Provide the [X, Y] coordinate of the cell's center where the given text is located.  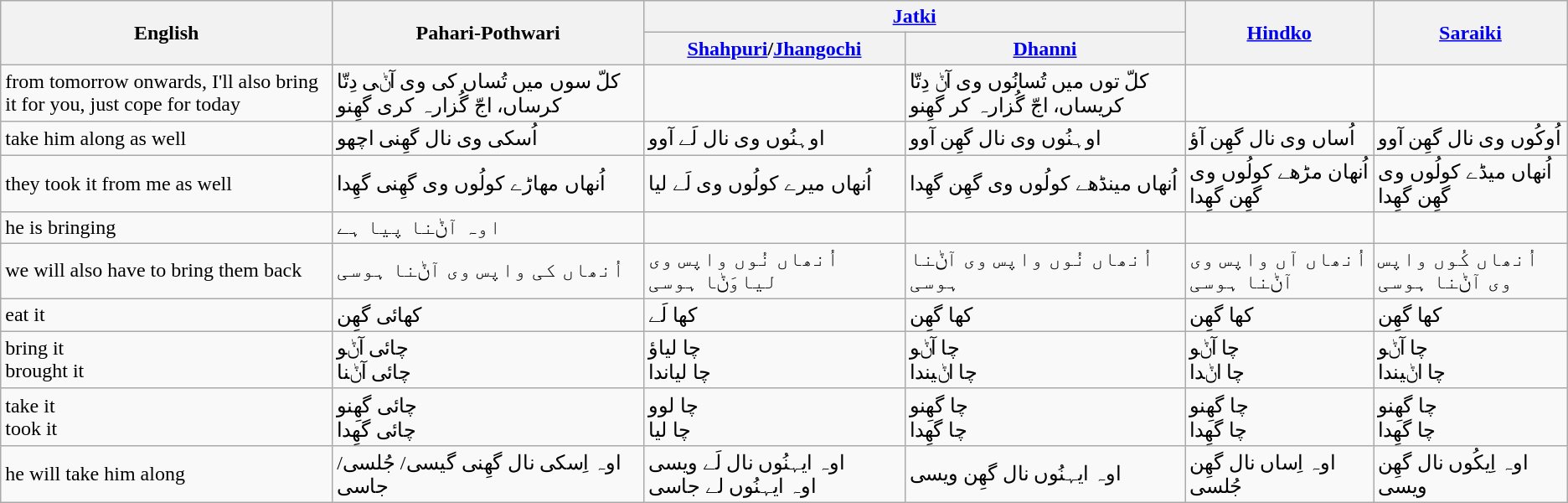
English [167, 33]
اُنھاں نُوں واپس وی لیاوَݨا ہوسی [775, 272]
چائی آݨوچائی آݨنا [488, 360]
اوہ اِساں نال گھِن جُلسی [1280, 474]
اُسکی وی نال گھِنی اچھو [488, 138]
we will also have to bring them back [167, 272]
اوہ ایہنُوں نال گھِن ویسی [1044, 474]
Saraiki [1471, 33]
کلّ توں میں تُسانُوں وی آݨ دِتّا کریساں، اجّ گُزارہ کر گھِنو [1044, 93]
Hindko [1280, 33]
Jatki [915, 17]
اُنھاں مھاڑے کولُوں وی گھِنی گھِدا [488, 183]
اُنھان مڑھے کولُوں وی گھِن گھِدا [1280, 183]
he will take him along [167, 474]
کلّ سوں میں تُساں کی وی آݨی دِتّا کرساں، اجّ گُزارہ کری گھِنو [488, 93]
eat it [167, 315]
اوہنُوں وی نال گھِن آوو [1044, 138]
اُنھاں نُوں واپس وی آݨنا ہوسی [1044, 272]
کھائی گھِن [488, 315]
اُوکُوں وی نال گھِن آوو [1471, 138]
اوہ اِیکُوں نال گھِن ویسی [1471, 474]
bring itbrought it [167, 360]
اُنھاں میرے کولُوں وی لَے لیا [775, 183]
چائی گھِنوچائی گھِدا [488, 417]
کھا لَے [775, 315]
چا لیاؤچا لیاندا [775, 360]
اوہ ایہنُوں نال لَے ویسیاوہ ایہنُوں لے جاسی [775, 474]
اوہ اِسکی نال گھِنی گیسی/ جُلسی/ جاسی [488, 474]
اُنھاں کُوں واپس وی آݨنا ہوسی [1471, 272]
اوہ آݨنا پیا ہے [488, 228]
اُنھاں آں واپس وی آݨنا ہوسی [1280, 272]
اُساں وی نال گھِن آؤ [1280, 138]
چا لووچا لیا [775, 417]
Pahari-Pothwari [488, 33]
take ittook it [167, 417]
اُنھاں کی واپس وی آݨنا ہوسی [488, 272]
Dhanni [1044, 49]
take him along as well [167, 138]
اوہنُوں وی نال لَے آوو [775, 138]
اُنھاں مینڈھے کولُوں وی گھِن گھِدا [1044, 183]
they took it from me as well [167, 183]
he is bringing [167, 228]
from tomorrow onwards, I'll also bring it for you, just cope for today [167, 93]
چا آݨوچا اݨدا [1280, 360]
Shahpuri/Jhangochi [775, 49]
اُنھاں میڈے کولُوں وی گھِن گھِدا [1471, 183]
